Pinpoint the cell where the given text exists, returning its (X, Y) midpoint coordinate. 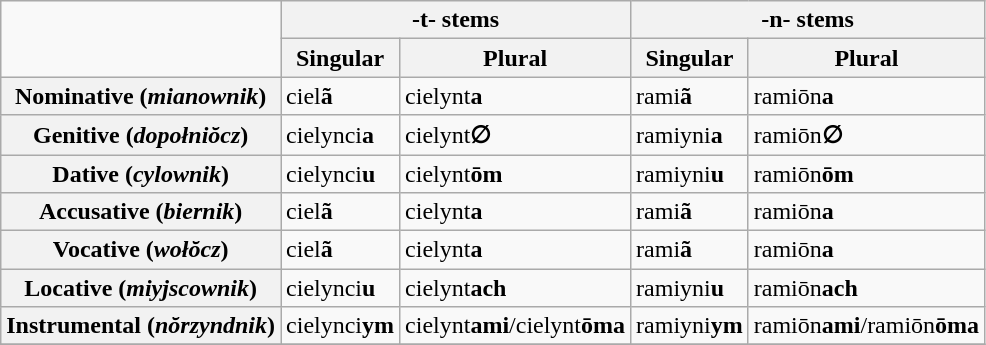
cielyntach (516, 288)
ramiynia (690, 135)
ramiōnami/ramiōnōma (866, 326)
cielyntami/cielyntōma (516, 326)
Vocative (wołŏcz) (141, 250)
cielynciym (340, 326)
ramiyniym (690, 326)
cielyncia (340, 135)
Genitive (dopołniŏcz) (141, 135)
Nominative (mianownik) (141, 96)
Instrumental (nŏrzyndnik) (141, 326)
Dative (cylownik) (141, 173)
ramiōnach (866, 288)
-t- stems (456, 20)
ramiōn∅ (866, 135)
-n- stems (808, 20)
cielynt∅ (516, 135)
Accusative (biernik) (141, 212)
cielyntōm (516, 173)
ramiōnōm (866, 173)
Locative (miyjscownik) (141, 288)
